Output the [X, Y] coordinate of the center of the cell containing the given text.  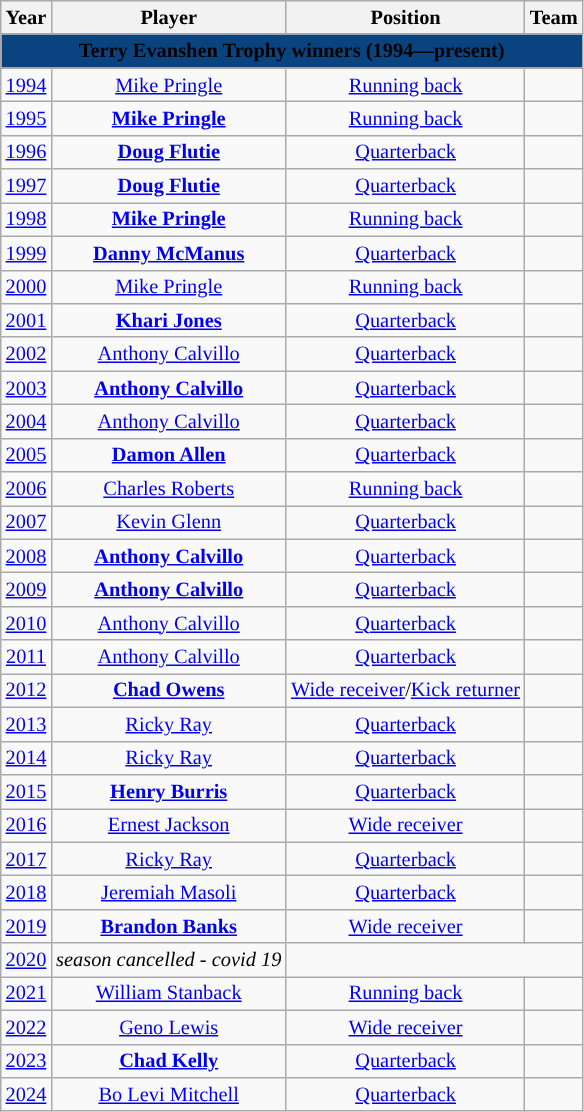
Brandon Banks [168, 926]
Kevin Glenn [168, 522]
2005 [26, 455]
2021 [26, 993]
1995 [26, 118]
2019 [26, 926]
1999 [26, 253]
Jeremiah Masoli [168, 892]
2023 [26, 1061]
2012 [26, 690]
2001 [26, 320]
Team [554, 17]
2013 [26, 724]
2020 [26, 960]
2006 [26, 489]
Ernest Jackson [168, 825]
Chad Owens [168, 690]
2008 [26, 556]
Danny McManus [168, 253]
Charles Roberts [168, 489]
William Stanback [168, 993]
1998 [26, 219]
season cancelled - covid 19 [168, 960]
2002 [26, 354]
Player [168, 17]
Geno Lewis [168, 1027]
2011 [26, 657]
2018 [26, 892]
2014 [26, 758]
Position [406, 17]
Terry Evanshen Trophy winners (1994—present) [292, 51]
Henry Burris [168, 791]
Khari Jones [168, 320]
2016 [26, 825]
Wide receiver/Kick returner [406, 690]
2022 [26, 1027]
2009 [26, 589]
1996 [26, 152]
Damon Allen [168, 455]
Bo Levi Mitchell [168, 1094]
1994 [26, 85]
2003 [26, 388]
2010 [26, 623]
2000 [26, 287]
Year [26, 17]
2017 [26, 859]
2024 [26, 1094]
1997 [26, 186]
2015 [26, 791]
Chad Kelly [168, 1061]
2007 [26, 522]
2004 [26, 421]
